Identify which cell holds the provided text, then report its [x, y] central coordinate. 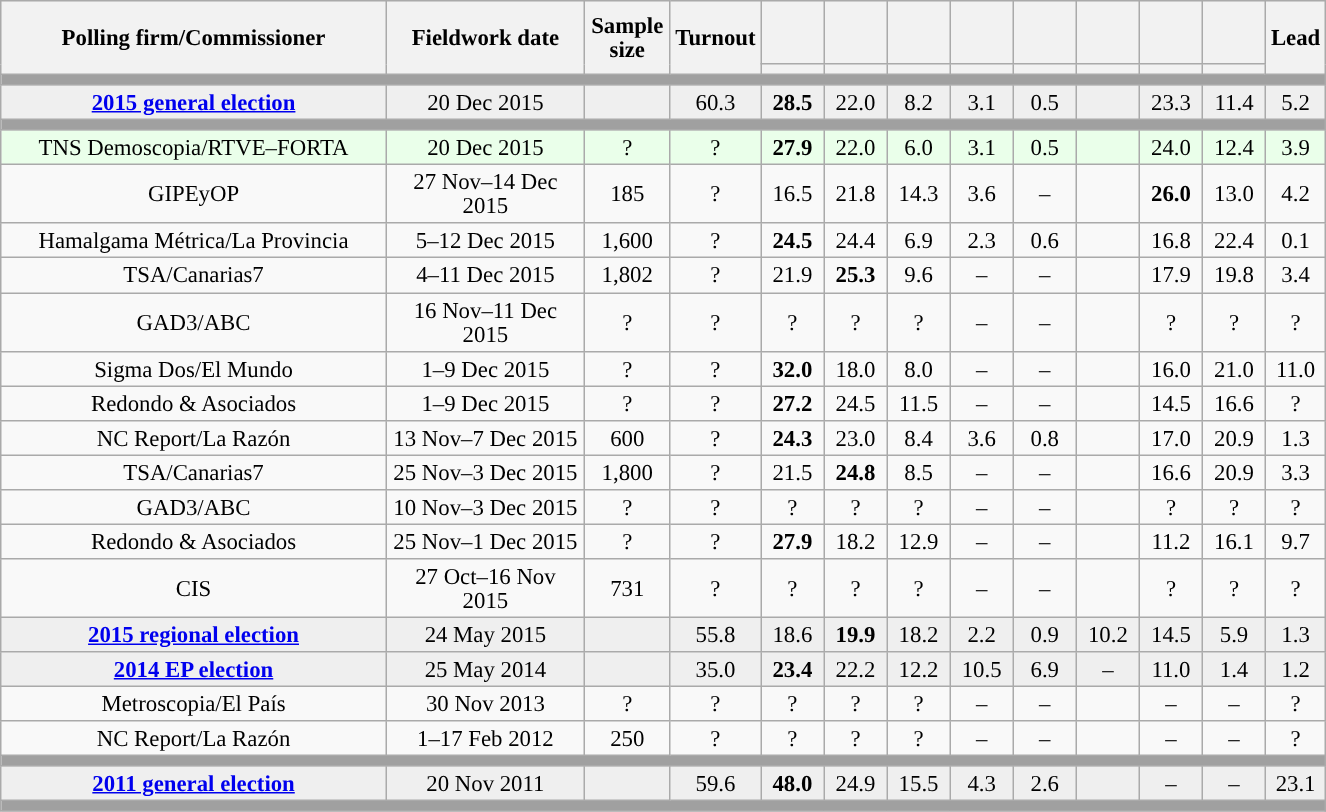
25 Nov–1 Dec 2015 [485, 542]
18.0 [856, 368]
25 Nov–3 Dec 2015 [485, 472]
20 Nov 2011 [485, 784]
25.3 [856, 276]
8.0 [918, 368]
2015 regional election [194, 634]
59.6 [716, 784]
23.4 [792, 670]
13.0 [1234, 194]
55.8 [716, 634]
11.5 [918, 404]
1,800 [627, 472]
8.4 [918, 438]
27 Nov–14 Dec 2015 [485, 194]
10.5 [982, 670]
14.3 [918, 194]
0.8 [1044, 438]
18.6 [792, 634]
2015 general election [194, 102]
11.2 [1170, 542]
2011 general election [194, 784]
Metroscopia/El País [194, 704]
2.2 [982, 634]
12.4 [1234, 148]
5.2 [1296, 102]
0.6 [1044, 242]
24.9 [856, 784]
4.3 [982, 784]
24.0 [1170, 148]
19.9 [856, 634]
25 May 2014 [485, 670]
16 Nov–11 Dec 2015 [485, 322]
23.0 [856, 438]
26.0 [1170, 194]
35.0 [716, 670]
3.4 [1296, 276]
731 [627, 588]
TNS Demoscopia/RTVE–FORTA [194, 148]
12.2 [918, 670]
16.8 [1170, 242]
28.5 [792, 102]
Hamalgama Métrica/La Provincia [194, 242]
8.5 [918, 472]
2.3 [982, 242]
1.2 [1296, 670]
24.8 [856, 472]
22.4 [1234, 242]
185 [627, 194]
24.4 [856, 242]
1–17 Feb 2012 [485, 738]
27 Oct–16 Nov 2015 [485, 588]
Fieldwork date [485, 38]
30 Nov 2013 [485, 704]
0.1 [1296, 242]
60.3 [716, 102]
6.0 [918, 148]
12.9 [918, 542]
11.4 [1234, 102]
4.2 [1296, 194]
9.7 [1296, 542]
48.0 [792, 784]
8.2 [918, 102]
5.9 [1234, 634]
9.6 [918, 276]
21.8 [856, 194]
600 [627, 438]
32.0 [792, 368]
GIPEyOP [194, 194]
16.0 [1170, 368]
21.5 [792, 472]
3.9 [1296, 148]
5–12 Dec 2015 [485, 242]
13 Nov–7 Dec 2015 [485, 438]
24.3 [792, 438]
15.5 [918, 784]
27.2 [792, 404]
16.1 [1234, 542]
2.6 [1044, 784]
Turnout [716, 38]
0.9 [1044, 634]
Sigma Dos/El Mundo [194, 368]
23.1 [1296, 784]
24 May 2015 [485, 634]
10 Nov–3 Dec 2015 [485, 508]
16.5 [792, 194]
Sample size [627, 38]
250 [627, 738]
3.3 [1296, 472]
22.2 [856, 670]
10.2 [1108, 634]
21.9 [792, 276]
19.8 [1234, 276]
Polling firm/Commissioner [194, 38]
17.0 [1170, 438]
21.0 [1234, 368]
CIS [194, 588]
1,600 [627, 242]
23.3 [1170, 102]
Lead [1296, 38]
2014 EP election [194, 670]
1.4 [1234, 670]
4–11 Dec 2015 [485, 276]
1,802 [627, 276]
17.9 [1170, 276]
